Search for the cell housing the specified text and yield its (x, y) center coordinate. 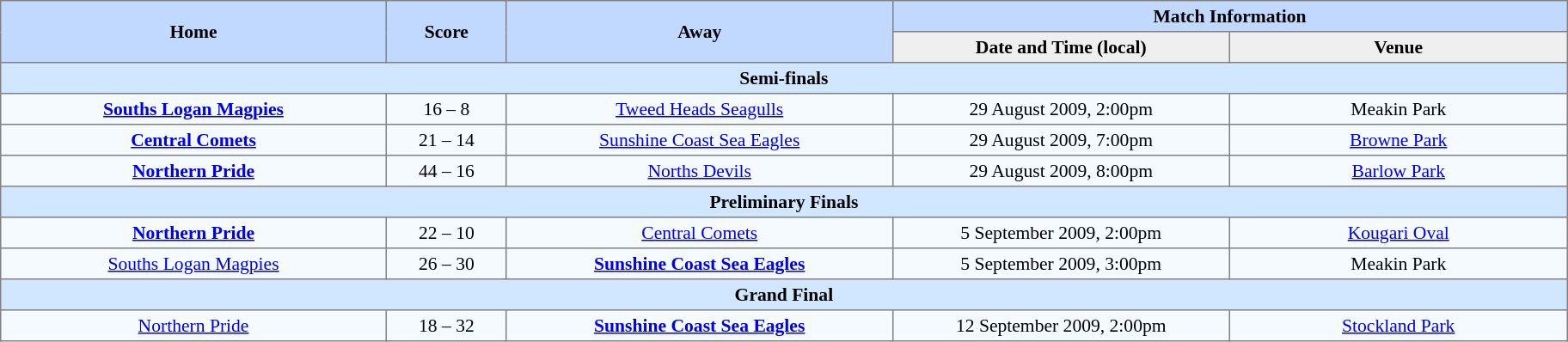
Date and Time (local) (1061, 47)
Away (700, 32)
Kougari Oval (1398, 233)
Semi-finals (784, 78)
22 – 10 (446, 233)
Browne Park (1398, 140)
21 – 14 (446, 140)
Stockland Park (1398, 326)
Tweed Heads Seagulls (700, 109)
44 – 16 (446, 171)
Grand Final (784, 295)
5 September 2009, 3:00pm (1061, 264)
Home (194, 32)
16 – 8 (446, 109)
5 September 2009, 2:00pm (1061, 233)
29 August 2009, 8:00pm (1061, 171)
26 – 30 (446, 264)
Norths Devils (700, 171)
29 August 2009, 2:00pm (1061, 109)
Preliminary Finals (784, 202)
Score (446, 32)
Barlow Park (1398, 171)
18 – 32 (446, 326)
12 September 2009, 2:00pm (1061, 326)
29 August 2009, 7:00pm (1061, 140)
Match Information (1229, 16)
Venue (1398, 47)
